Provide the (x, y) coordinate of the cell's center where the given text is located.  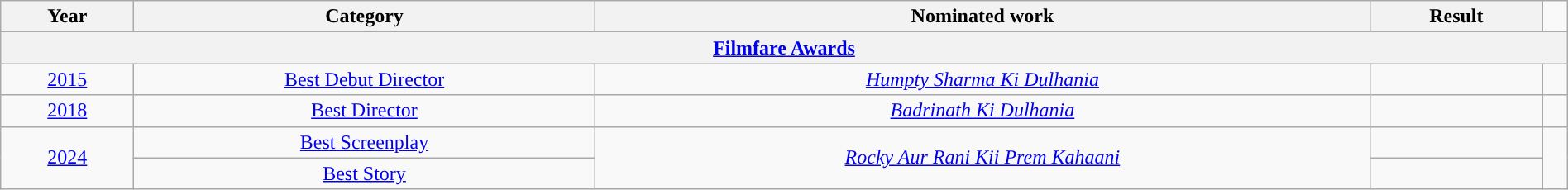
Year (68, 17)
Category (364, 17)
Rocky Aur Rani Kii Prem Kahaani (982, 158)
2024 (68, 158)
Nominated work (982, 17)
Best Director (364, 111)
Filmfare Awards (784, 48)
Badrinath Ki Dulhania (982, 111)
Best Screenplay (364, 142)
Best Story (364, 173)
Result (1456, 17)
2018 (68, 111)
Humpty Sharma Ki Dulhania (982, 79)
2015 (68, 79)
Best Debut Director (364, 79)
